Locate the cell with the specified text and output its [X, Y] center coordinate. 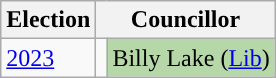
Election [48, 20]
2023 [48, 58]
Billy Lake (Lib) [191, 58]
Councillor [186, 20]
